Capture the cell that displays the provided text and extract its [X, Y] central coordinate. 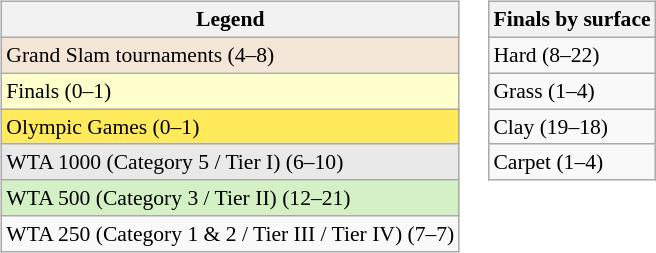
Legend [230, 20]
Olympic Games (0–1) [230, 127]
Grand Slam tournaments (4–8) [230, 55]
WTA 250 (Category 1 & 2 / Tier III / Tier IV) (7–7) [230, 234]
WTA 500 (Category 3 / Tier II) (12–21) [230, 198]
Grass (1–4) [572, 91]
WTA 1000 (Category 5 / Tier I) (6–10) [230, 162]
Hard (8–22) [572, 55]
Carpet (1–4) [572, 162]
Clay (19–18) [572, 127]
Finals (0–1) [230, 91]
Finals by surface [572, 20]
